Pinpoint the cell where the given text exists, returning its [x, y] midpoint coordinate. 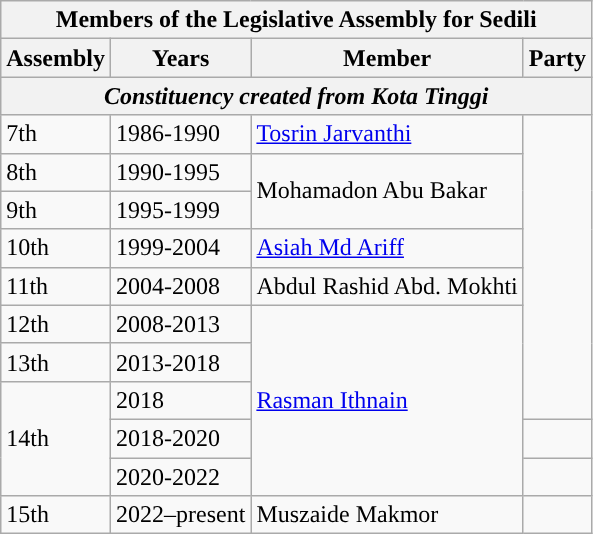
2004-2008 [180, 286]
Members of the Legislative Assembly for Sedili [296, 20]
Years [180, 58]
2013-2018 [180, 362]
Tosrin Jarvanthi [387, 134]
1986-1990 [180, 134]
Abdul Rashid Abd. Mokhti [387, 286]
1999-2004 [180, 248]
11th [56, 286]
7th [56, 134]
12th [56, 324]
9th [56, 210]
2022–present [180, 515]
2020-2022 [180, 477]
Constituency created from Kota Tinggi [296, 96]
Mohamadon Abu Bakar [387, 191]
1990-1995 [180, 172]
1995-1999 [180, 210]
Asiah Md Ariff [387, 248]
2018 [180, 400]
Muszaide Makmor [387, 515]
Member [387, 58]
8th [56, 172]
Rasman Ithnain [387, 400]
14th [56, 438]
13th [56, 362]
10th [56, 248]
2018-2020 [180, 438]
2008-2013 [180, 324]
Party [557, 58]
Assembly [56, 58]
15th [56, 515]
